Detect which cell encompasses the target text, then output its (X, Y) center coordinate. 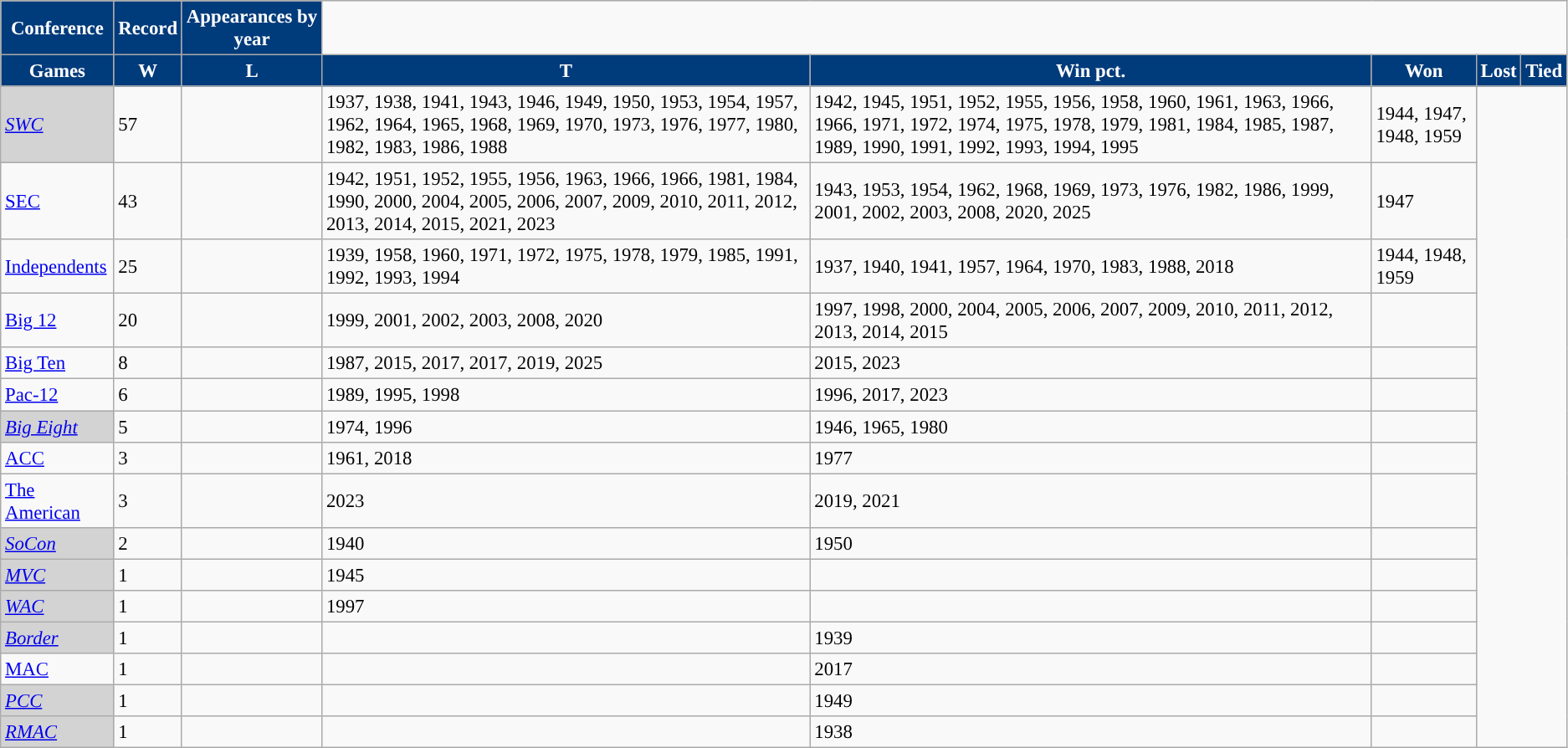
1947 (1424, 202)
Record (147, 28)
The American (57, 500)
Independents (57, 266)
Big Ten (57, 364)
PCC (57, 700)
20 (147, 321)
1938 (1091, 732)
Conference (57, 28)
1945 (566, 575)
W (147, 71)
2019, 2021 (1091, 500)
Border (57, 638)
1977 (1091, 458)
1961, 2018 (566, 458)
Games (57, 71)
1987, 2015, 2017, 2017, 2019, 2025 (566, 364)
1939, 1958, 1960, 1971, 1972, 1975, 1978, 1979, 1985, 1991, 1992, 1993, 1994 (566, 266)
1950 (1091, 543)
T (566, 71)
1946, 1965, 1980 (1091, 427)
SWC (57, 125)
8 (147, 364)
ACC (57, 458)
Big 12 (57, 321)
Pac-12 (57, 395)
MAC (57, 669)
Tied (1545, 71)
Lost (1499, 71)
1999, 2001, 2002, 2003, 2008, 2020 (566, 321)
1997 (566, 607)
1937, 1940, 1941, 1957, 1964, 1970, 1983, 1988, 2018 (1091, 266)
1949 (1091, 700)
MVC (57, 575)
Win pct. (1091, 71)
SoCon (57, 543)
Won (1424, 71)
57 (147, 125)
WAC (57, 607)
1996, 2017, 2023 (1091, 395)
1944, 1947, 1948, 1959 (1424, 125)
2023 (566, 500)
1942, 1951, 1952, 1955, 1956, 1963, 1966, 1966, 1981, 1984, 1990, 2000, 2004, 2005, 2006, 2007, 2009, 2010, 2011, 2012, 2013, 2014, 2015, 2021, 2023 (566, 202)
Big Eight (57, 427)
25 (147, 266)
1989, 1995, 1998 (566, 395)
1937, 1938, 1941, 1943, 1946, 1949, 1950, 1953, 1954, 1957, 1962, 1964, 1965, 1968, 1969, 1970, 1973, 1976, 1977, 1980, 1982, 1983, 1986, 1988 (566, 125)
1997, 1998, 2000, 2004, 2005, 2006, 2007, 2009, 2010, 2011, 2012, 2013, 2014, 2015 (1091, 321)
1940 (566, 543)
RMAC (57, 732)
2017 (1091, 669)
2015, 2023 (1091, 364)
Appearances by year (251, 28)
2 (147, 543)
1944, 1948, 1959 (1424, 266)
1943, 1953, 1954, 1962, 1968, 1969, 1973, 1976, 1982, 1986, 1999, 2001, 2002, 2003, 2008, 2020, 2025 (1091, 202)
1939 (1091, 638)
5 (147, 427)
1974, 1996 (566, 427)
43 (147, 202)
SEC (57, 202)
L (251, 71)
6 (147, 395)
